From the cell containing the given text, extract its center point as (X, Y) coordinate. 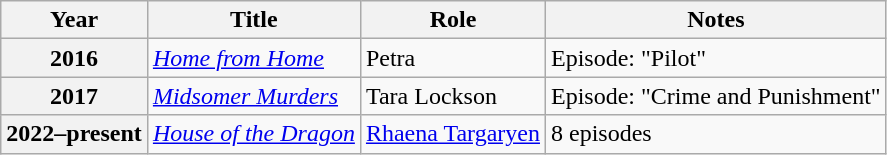
Home from Home (254, 58)
Notes (716, 20)
Title (254, 20)
2016 (74, 58)
Episode: "Crime and Punishment" (716, 96)
Role (452, 20)
2017 (74, 96)
8 episodes (716, 134)
Year (74, 20)
2022–present (74, 134)
Rhaena Targaryen (452, 134)
Tara Lockson (452, 96)
Midsomer Murders (254, 96)
Episode: "Pilot" (716, 58)
House of the Dragon (254, 134)
Petra (452, 58)
